Locate the cell with the specified text and output its (X, Y) center coordinate. 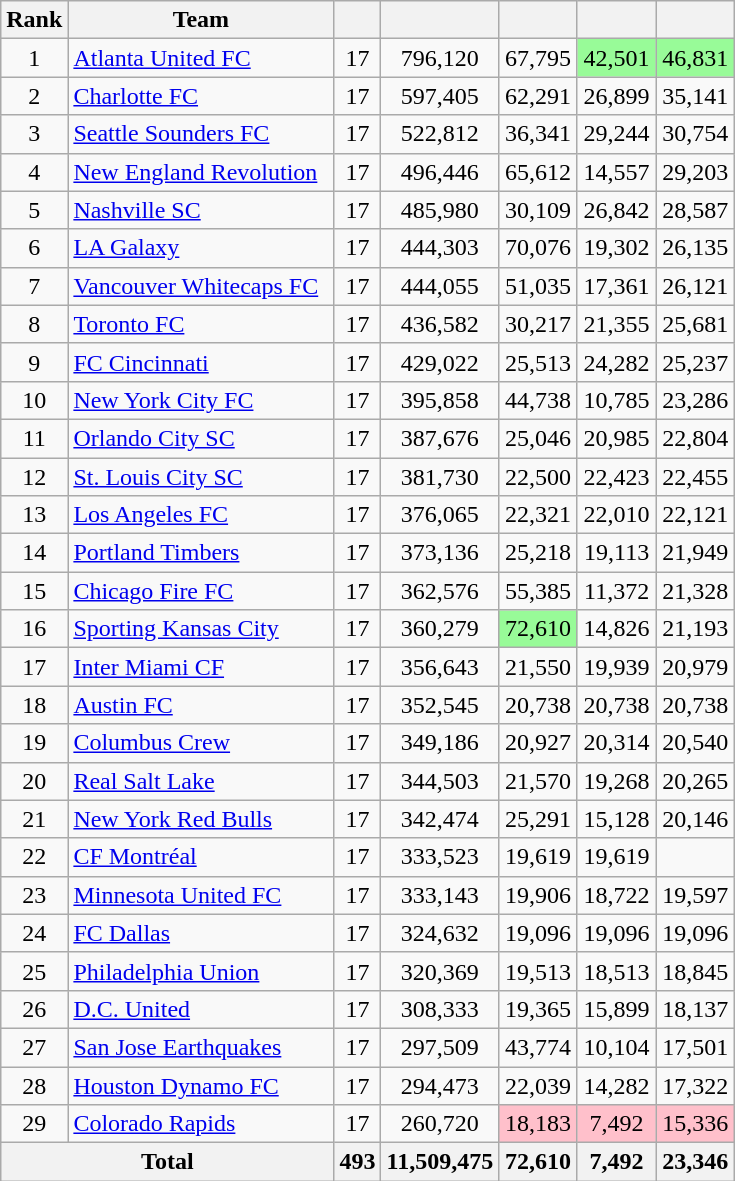
22,804 (696, 438)
Houston Dynamo FC (201, 1085)
320,369 (440, 971)
9 (34, 362)
333,523 (440, 857)
New York Red Bulls (201, 819)
14 (34, 553)
485,980 (440, 210)
387,676 (440, 438)
26,135 (696, 248)
St. Louis City SC (201, 477)
352,545 (440, 705)
21,550 (538, 667)
51,035 (538, 286)
30,754 (696, 134)
18,722 (616, 895)
20 (34, 781)
62,291 (538, 96)
6 (34, 248)
D.C. United (201, 1009)
22,121 (696, 515)
30,217 (538, 324)
344,503 (440, 781)
14,282 (616, 1085)
11,509,475 (440, 1162)
67,795 (538, 58)
19,597 (696, 895)
10,104 (616, 1047)
19,302 (616, 248)
Orlando City SC (201, 438)
35,141 (696, 96)
20,146 (696, 819)
Real Salt Lake (201, 781)
43,774 (538, 1047)
294,473 (440, 1085)
19,513 (538, 971)
444,055 (440, 286)
29,203 (696, 172)
36,341 (538, 134)
17,361 (616, 286)
44,738 (538, 400)
FC Dallas (201, 933)
65,612 (538, 172)
19,113 (616, 553)
22,010 (616, 515)
25,681 (696, 324)
Portland Timbers (201, 553)
18,513 (616, 971)
46,831 (696, 58)
10,785 (616, 400)
342,474 (440, 819)
20,985 (616, 438)
429,022 (440, 362)
Minnesota United FC (201, 895)
21,193 (696, 629)
Team (201, 20)
Philadelphia Union (201, 971)
26,899 (616, 96)
22 (34, 857)
LA Galaxy (201, 248)
381,730 (440, 477)
496,446 (440, 172)
360,279 (440, 629)
7 (34, 286)
24,282 (616, 362)
21,355 (616, 324)
522,812 (440, 134)
22,039 (538, 1085)
25,513 (538, 362)
11 (34, 438)
Vancouver Whitecaps FC (201, 286)
19 (34, 743)
18,845 (696, 971)
260,720 (440, 1124)
Nashville SC (201, 210)
19,268 (616, 781)
22,423 (616, 477)
22,455 (696, 477)
493 (358, 1162)
29 (34, 1124)
12 (34, 477)
New York City FC (201, 400)
18,137 (696, 1009)
19,365 (538, 1009)
16 (34, 629)
308,333 (440, 1009)
324,632 (440, 933)
Chicago Fire FC (201, 591)
14,557 (616, 172)
23,346 (696, 1162)
597,405 (440, 96)
42,501 (616, 58)
19,906 (538, 895)
23 (34, 895)
San Jose Earthquakes (201, 1047)
Columbus Crew (201, 743)
Total (168, 1162)
15,336 (696, 1124)
11,372 (616, 591)
20,979 (696, 667)
30,109 (538, 210)
2 (34, 96)
Atlanta United FC (201, 58)
Austin FC (201, 705)
3 (34, 134)
21,328 (696, 591)
796,120 (440, 58)
21,570 (538, 781)
395,858 (440, 400)
Inter Miami CF (201, 667)
13 (34, 515)
436,582 (440, 324)
8 (34, 324)
25,237 (696, 362)
25 (34, 971)
FC Cincinnati (201, 362)
20,540 (696, 743)
25,046 (538, 438)
21 (34, 819)
29,244 (616, 134)
26,842 (616, 210)
18 (34, 705)
15 (34, 591)
1 (34, 58)
20,265 (696, 781)
Charlotte FC (201, 96)
New England Revolution (201, 172)
27 (34, 1047)
14,826 (616, 629)
356,643 (440, 667)
Sporting Kansas City (201, 629)
362,576 (440, 591)
20,314 (616, 743)
349,186 (440, 743)
22,321 (538, 515)
333,143 (440, 895)
55,385 (538, 591)
5 (34, 210)
373,136 (440, 553)
CF Montréal (201, 857)
28,587 (696, 210)
25,218 (538, 553)
297,509 (440, 1047)
Los Angeles FC (201, 515)
Seattle Sounders FC (201, 134)
28 (34, 1085)
26 (34, 1009)
Rank (34, 20)
376,065 (440, 515)
21,949 (696, 553)
25,291 (538, 819)
17,322 (696, 1085)
19,939 (616, 667)
4 (34, 172)
24 (34, 933)
70,076 (538, 248)
18,183 (538, 1124)
22,500 (538, 477)
15,899 (616, 1009)
26,121 (696, 286)
Toronto FC (201, 324)
444,303 (440, 248)
17,501 (696, 1047)
20,927 (538, 743)
10 (34, 400)
23,286 (696, 400)
15,128 (616, 819)
Colorado Rapids (201, 1124)
